Search for the cell housing the specified text and yield its (X, Y) center coordinate. 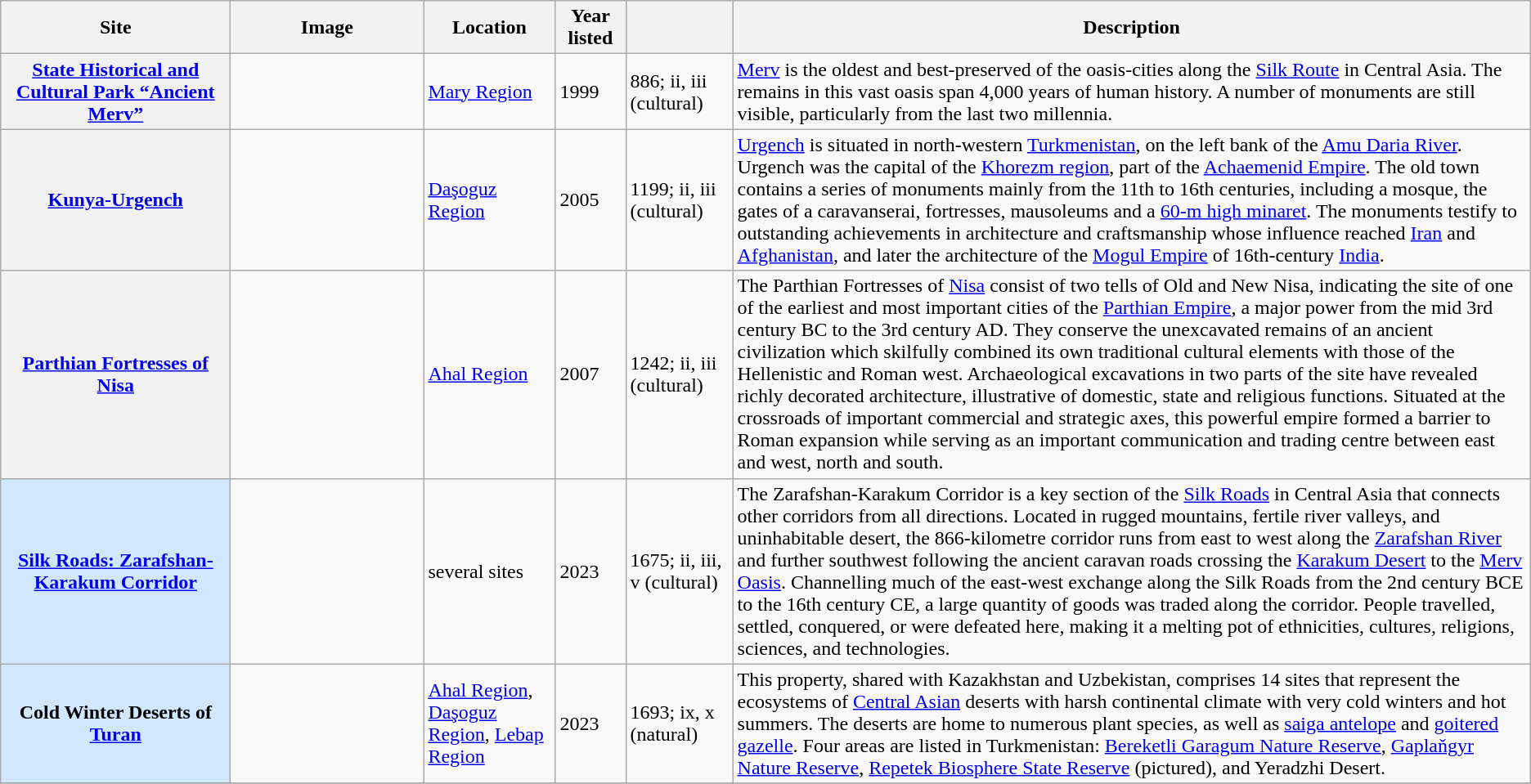
2005 (590, 199)
1999 (590, 92)
2007 (590, 374)
Ahal Region (489, 374)
1242; ii, iii (cultural) (679, 374)
Ahal Region, Daşoguz Region, Lebap Region (489, 724)
Year listed (590, 28)
886; ii, iii (cultural) (679, 92)
Kunya-Urgench (116, 199)
Location (489, 28)
several sites (489, 571)
1693; ix, x (natural) (679, 724)
1199; ii, iii (cultural) (679, 199)
1675; ii, iii, v (cultural) (679, 571)
Image (327, 28)
Mary Region (489, 92)
Site (116, 28)
Parthian Fortresses of Nisa (116, 374)
Silk Roads: Zarafshan-Karakum Corridor (116, 571)
Description (1132, 28)
State Historical and Cultural Park “Ancient Merv” (116, 92)
Cold Winter Deserts of Turan (116, 724)
Daşoguz Region (489, 199)
